Capture the cell that displays the provided text and extract its (x, y) central coordinate. 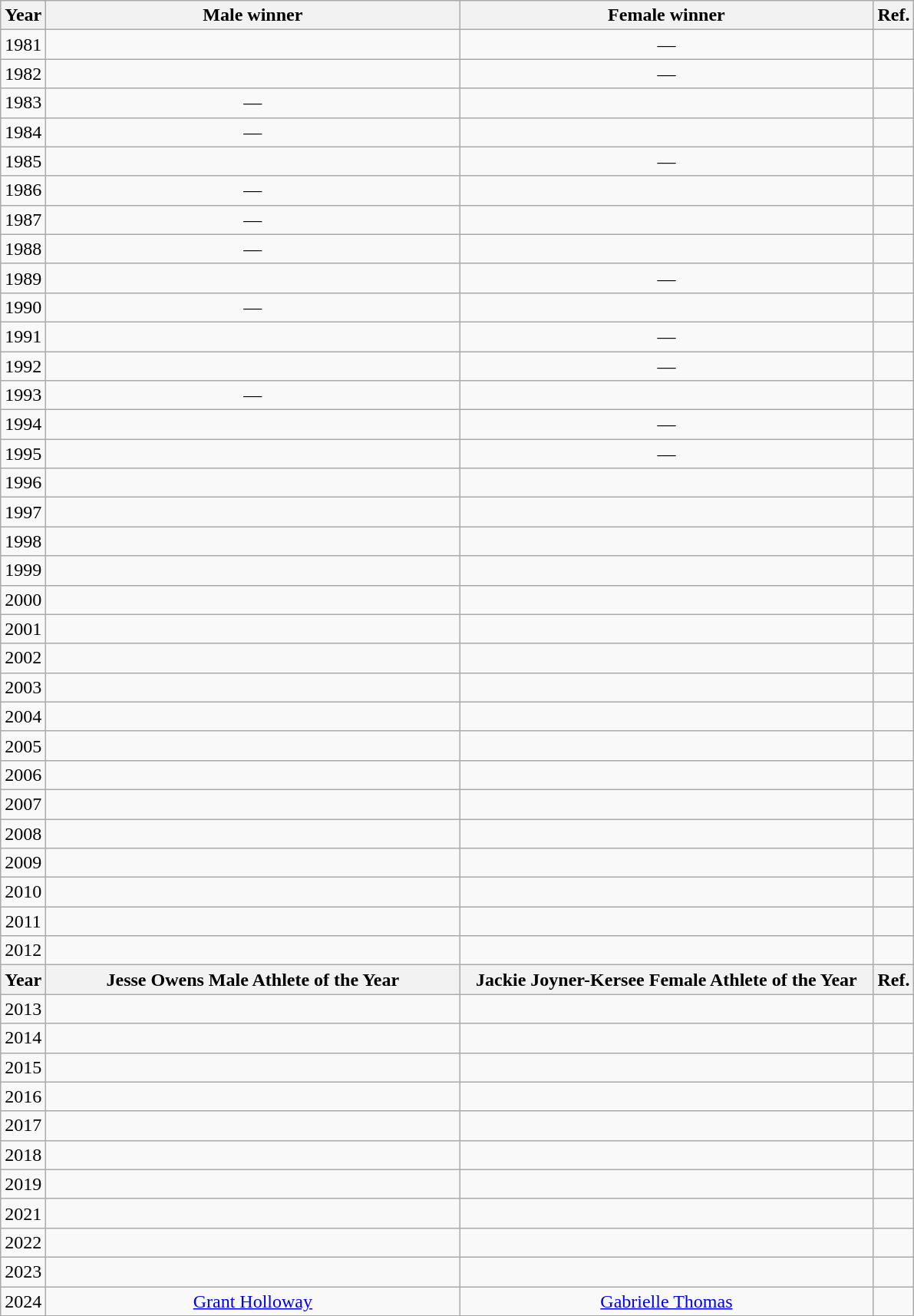
1998 (23, 541)
2017 (23, 1126)
Gabrielle Thomas (666, 1301)
1993 (23, 395)
Grant Holloway (253, 1301)
1986 (23, 190)
1984 (23, 132)
2012 (23, 951)
2014 (23, 1038)
1997 (23, 512)
2005 (23, 746)
2000 (23, 600)
1992 (23, 366)
2010 (23, 892)
2011 (23, 921)
2021 (23, 1213)
2002 (23, 658)
1989 (23, 278)
1994 (23, 425)
2023 (23, 1271)
Jackie Joyner-Kersee Female Athlete of the Year (666, 980)
1985 (23, 161)
1982 (23, 74)
2003 (23, 687)
1987 (23, 220)
2019 (23, 1184)
1991 (23, 336)
Female winner (666, 15)
1981 (23, 45)
2004 (23, 716)
2009 (23, 863)
2007 (23, 804)
2022 (23, 1242)
1990 (23, 307)
Male winner (253, 15)
2006 (23, 775)
2015 (23, 1067)
Jesse Owens Male Athlete of the Year (253, 980)
1996 (23, 483)
1988 (23, 249)
1999 (23, 570)
2008 (23, 833)
1995 (23, 454)
2001 (23, 629)
1983 (23, 103)
2024 (23, 1301)
2018 (23, 1155)
2013 (23, 1009)
2016 (23, 1096)
